Capture the cell that displays the provided text and extract its (X, Y) central coordinate. 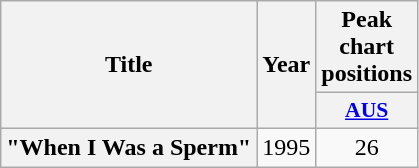
26 (367, 147)
Title (129, 65)
Peak chart positions (367, 47)
AUS (367, 111)
1995 (286, 147)
"When I Was a Sperm" (129, 147)
Year (286, 65)
